Extract the (X, Y) coordinate from the center of the cell holding the provided text.  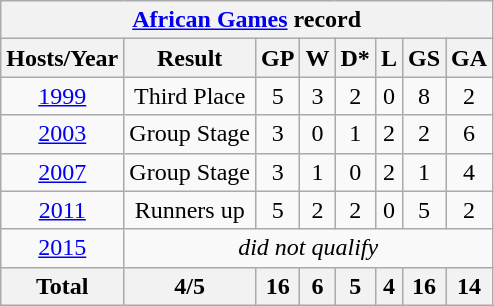
1999 (62, 96)
Total (62, 286)
2015 (62, 248)
Result (190, 58)
GP (278, 58)
8 (424, 96)
GA (470, 58)
14 (470, 286)
Third Place (190, 96)
2011 (62, 210)
GS (424, 58)
2007 (62, 172)
African Games record (247, 20)
L (388, 58)
Runners up (190, 210)
D* (355, 58)
W (318, 58)
2003 (62, 134)
Hosts/Year (62, 58)
4/5 (190, 286)
did not qualify (308, 248)
